Return (x, y) of the center of cell containing provided text 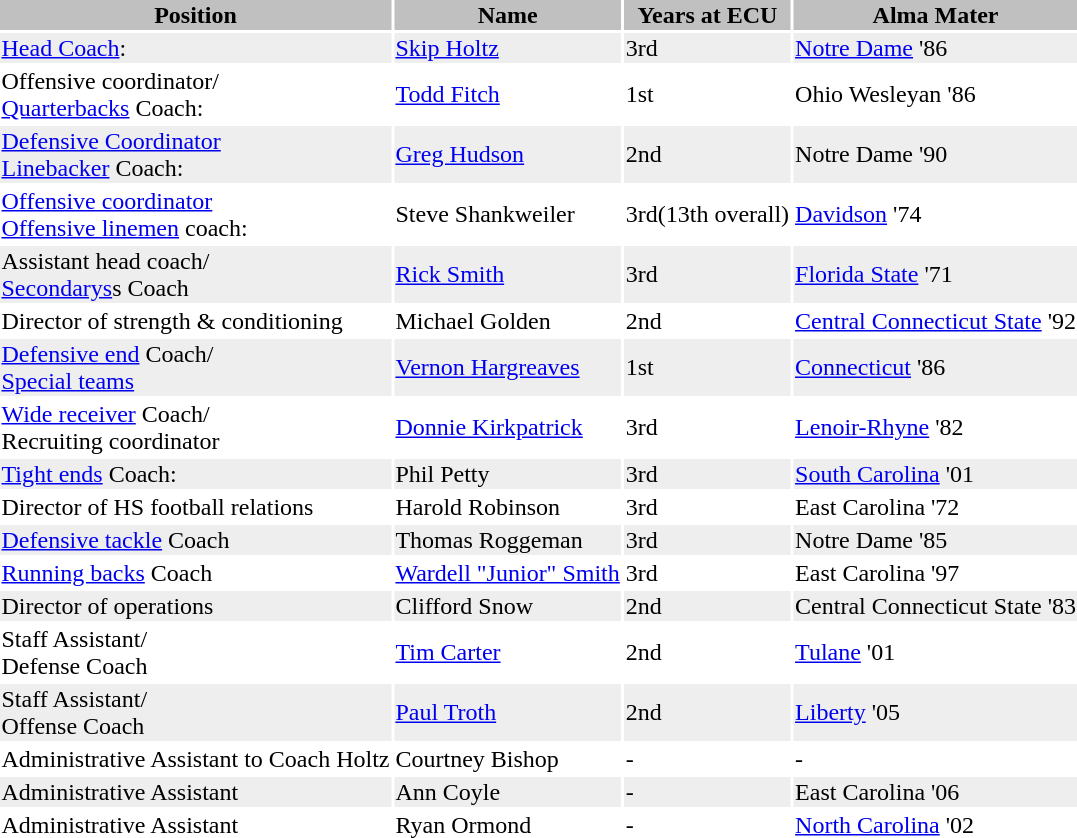
Director of strength & conditioning (196, 321)
Administrative Assistant (196, 792)
Tight ends Coach: (196, 474)
Clifford Snow (508, 606)
Running backs Coach (196, 573)
Tim Carter (508, 652)
Defensive CoordinatorLinebacker Coach: (196, 154)
Todd Fitch (508, 94)
3rd(13th overall) (707, 214)
Wardell "Junior" Smith (508, 573)
Staff Assistant/Defense Coach (196, 652)
Defensive end Coach/Special teams (196, 368)
Harold Robinson (508, 507)
Ann Coyle (508, 792)
Administrative Assistant to Coach Holtz (196, 759)
Michael Golden (508, 321)
Courtney Bishop (508, 759)
Phil Petty (508, 474)
Director of HS football relations (196, 507)
Steve Shankweiler (508, 214)
Rick Smith (508, 274)
Greg Hudson (508, 154)
Position (196, 15)
Years at ECU (707, 15)
Assistant head coach/Secondaryss Coach (196, 274)
Wide receiver Coach/Recruiting coordinator (196, 428)
Vernon Hargreaves (508, 368)
Offensive coordinator/Quarterbacks Coach: (196, 94)
Donnie Kirkpatrick (508, 428)
Paul Troth (508, 712)
Skip Holtz (508, 48)
Offensive coordinatorOffensive linemen coach: (196, 214)
Staff Assistant/Offense Coach (196, 712)
Thomas Roggeman (508, 540)
Name (508, 15)
Director of operations (196, 606)
Defensive tackle Coach (196, 540)
Head Coach: (196, 48)
